Identify which cell holds the provided text, then report its (x, y) central coordinate. 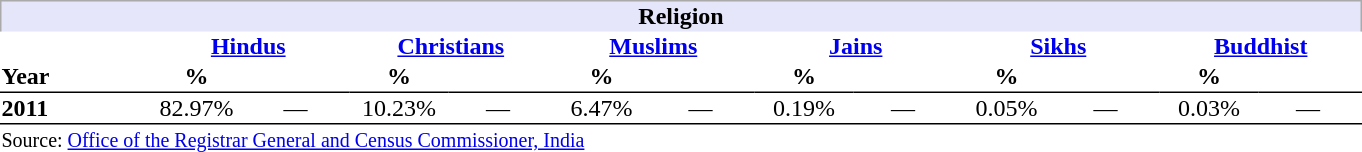
Christians (451, 47)
0.03% (1210, 108)
0.05% (1006, 108)
Year (74, 63)
10.23% (400, 108)
6.47% (602, 108)
Jains (855, 47)
Sikhs (1058, 47)
Buddhist (1261, 47)
2011 (74, 108)
0.19% (804, 108)
82.97% (196, 108)
Religion (681, 16)
Muslims (653, 47)
Hindus (248, 47)
